Return the [X, Y] coordinate for the center point of the cell that contains the specified text.  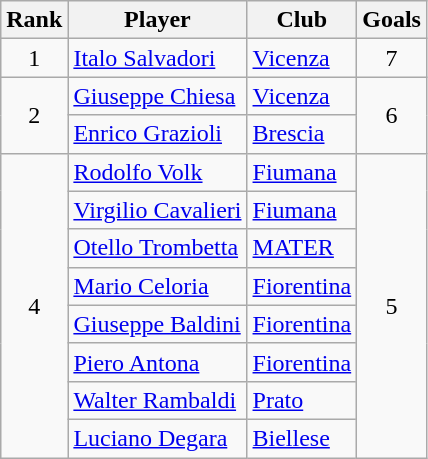
Prato [302, 400]
Club [302, 20]
6 [392, 115]
Italo Salvadori [158, 58]
Otello Trombetta [158, 248]
MATER [302, 248]
Player [158, 20]
Walter Rambaldi [158, 400]
Enrico Grazioli [158, 134]
Giuseppe Baldini [158, 324]
Giuseppe Chiesa [158, 96]
1 [34, 58]
Rodolfo Volk [158, 172]
5 [392, 305]
Biellese [302, 438]
Goals [392, 20]
Mario Celoria [158, 286]
7 [392, 58]
Brescia [302, 134]
4 [34, 305]
Rank [34, 20]
2 [34, 115]
Piero Antona [158, 362]
Virgilio Cavalieri [158, 210]
Luciano Degara [158, 438]
